Output the (x, y) coordinate of the center of the cell containing the given text.  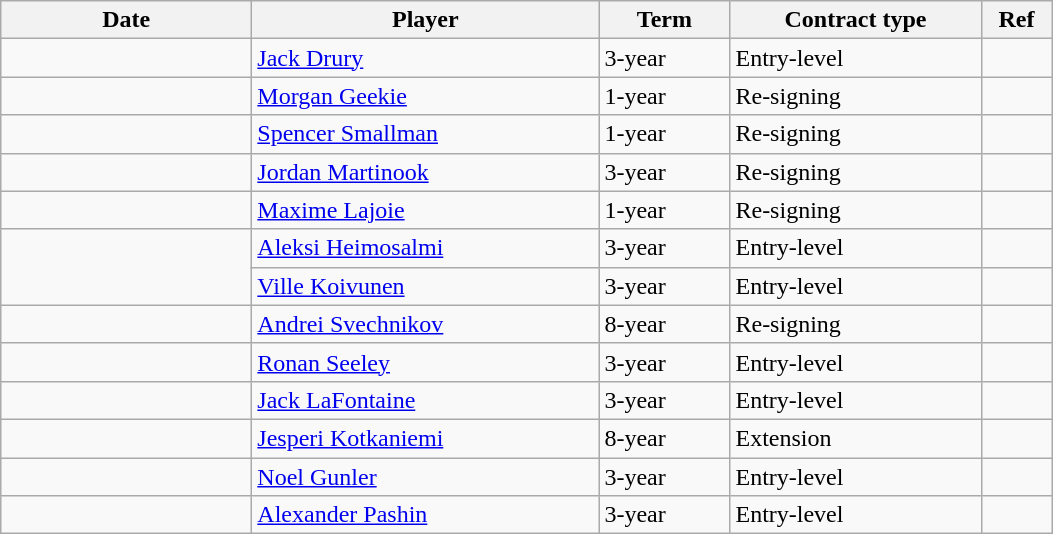
Extension (856, 438)
Player (426, 20)
Spencer Smallman (426, 134)
Date (126, 20)
Alexander Pashin (426, 515)
Ref (1016, 20)
Term (664, 20)
Morgan Geekie (426, 96)
Jordan Martinook (426, 172)
Jack Drury (426, 58)
Noel Gunler (426, 477)
Ville Koivunen (426, 286)
Ronan Seeley (426, 362)
Andrei Svechnikov (426, 324)
Contract type (856, 20)
Aleksi Heimosalmi (426, 248)
Maxime Lajoie (426, 210)
Jesperi Kotkaniemi (426, 438)
Jack LaFontaine (426, 400)
